Output the [X, Y] coordinate of the center of the cell containing the given text.  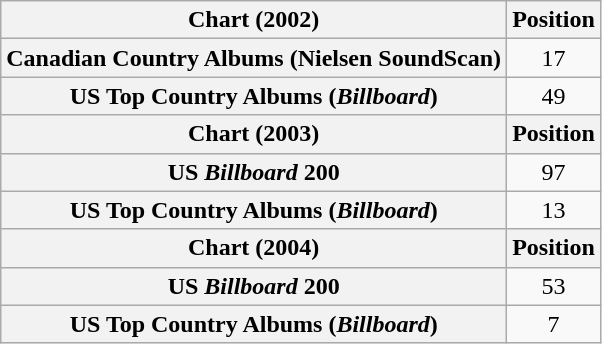
13 [554, 210]
7 [554, 324]
53 [554, 286]
Chart (2003) [254, 134]
49 [554, 96]
17 [554, 58]
97 [554, 172]
Chart (2002) [254, 20]
Canadian Country Albums (Nielsen SoundScan) [254, 58]
Chart (2004) [254, 248]
